Output the [x, y] coordinate of the center of the cell containing the given text.  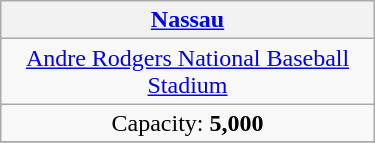
Capacity: 5,000 [188, 123]
Andre Rodgers National Baseball Stadium [188, 72]
Nassau [188, 20]
